Determine the [x, y] coordinate at the center of the cell enclosing the given text.  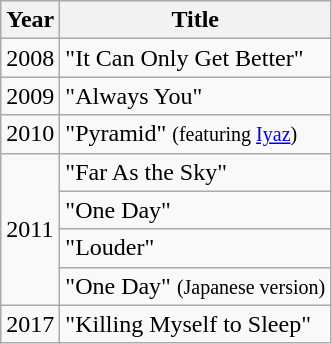
"Louder" [196, 248]
"It Can Only Get Better" [196, 58]
2011 [30, 229]
2010 [30, 134]
Title [196, 20]
"One Day" (Japanese version) [196, 286]
2008 [30, 58]
"One Day" [196, 210]
"Pyramid" (featuring Iyaz) [196, 134]
"Always You" [196, 96]
2017 [30, 324]
"Far As the Sky" [196, 172]
2009 [30, 96]
Year [30, 20]
"Killing Myself to Sleep" [196, 324]
